From the cell containing the given text, extract its center point as [X, Y] coordinate. 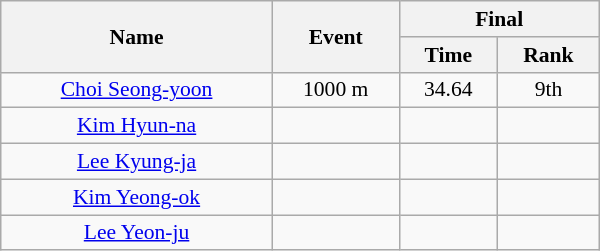
Lee Kyung-ja [137, 162]
9th [549, 90]
34.64 [448, 90]
Lee Yeon-ju [137, 233]
Event [336, 36]
Kim Hyun-na [137, 126]
Rank [549, 55]
Time [448, 55]
Final [499, 19]
Choi Seong-yoon [137, 90]
Name [137, 36]
1000 m [336, 90]
Kim Yeong-ok [137, 197]
